Determine the [X, Y] coordinate at the center of the cell enclosing the given text.  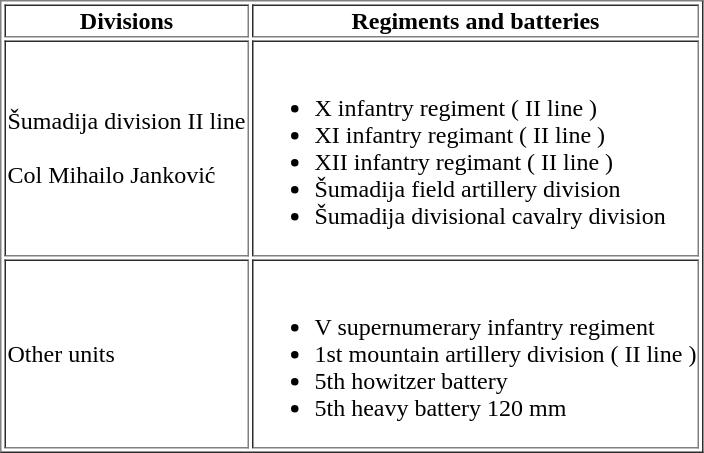
Šumadija division II lineCol Mihailo Janković [126, 148]
Regiments and batteries [475, 20]
Divisions [126, 20]
V supernumerary infantry regiment1st mountain artillery division ( II line )5th howitzer battery5th heavy battery 120 mm [475, 354]
Other units [126, 354]
